Capture the cell that displays the provided text and extract its [x, y] central coordinate. 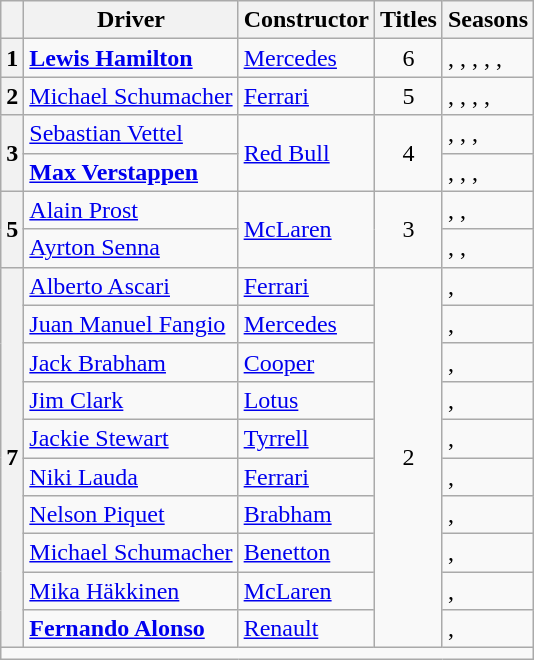
Tyrrell [306, 438]
Seasons [488, 20]
Jim Clark [131, 400]
Titles [409, 20]
Jack Brabham [131, 362]
Cooper [306, 362]
Driver [131, 20]
6 [409, 58]
Mika Häkkinen [131, 591]
1 [12, 58]
Red Bull [306, 153]
Constructor [306, 20]
Benetton [306, 553]
Brabham [306, 515]
, , , , , [488, 58]
Max Verstappen [131, 172]
Renault [306, 629]
Juan Manuel Fangio [131, 324]
Niki Lauda [131, 477]
Nelson Piquet [131, 515]
Ayrton Senna [131, 248]
Lewis Hamilton [131, 58]
Fernando Alonso [131, 629]
Alberto Ascari [131, 286]
Lotus [306, 400]
Alain Prost [131, 210]
4 [409, 153]
Sebastian Vettel [131, 134]
Jackie Stewart [131, 438]
, , , , [488, 96]
7 [12, 458]
